From the cell containing the given text, extract its center point as (x, y) coordinate. 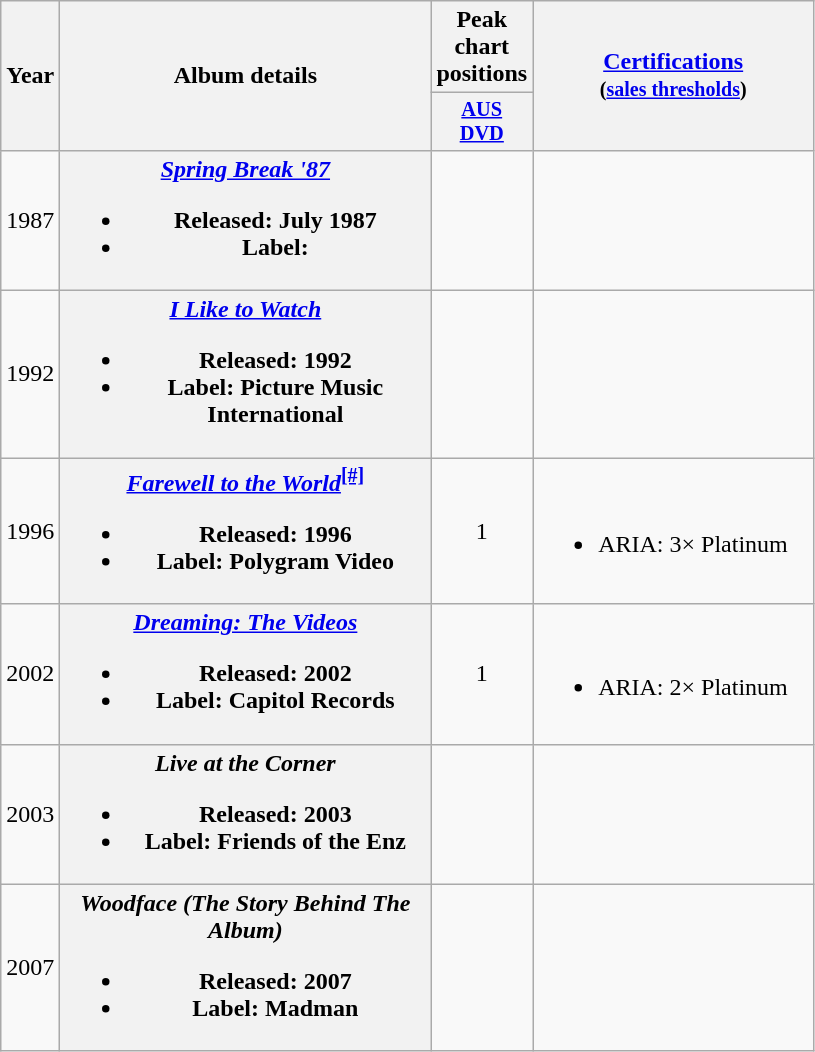
1987 (30, 220)
1996 (30, 532)
Year (30, 76)
AUSDVD (482, 122)
Farewell to the World[#]Released: 1996Label: Polygram Video (246, 532)
2003 (30, 814)
Dreaming: The VideosReleased: 2002Label: Capitol Records (246, 674)
Certifications(sales thresholds) (674, 76)
Peak chart positions (482, 47)
ARIA: 2× Platinum (674, 674)
Woodface (The Story Behind The Album)Released: 2007Label: Madman (246, 968)
Album details (246, 76)
2002 (30, 674)
Spring Break '87Released: July 1987Label: (246, 220)
Live at the CornerReleased: 2003Label: Friends of the Enz (246, 814)
I Like to WatchReleased: 1992Label: Picture Music International (246, 374)
2007 (30, 968)
ARIA: 3× Platinum (674, 532)
1992 (30, 374)
